Find where the given text appears and provide that cell's center as (X, Y) coordinate. 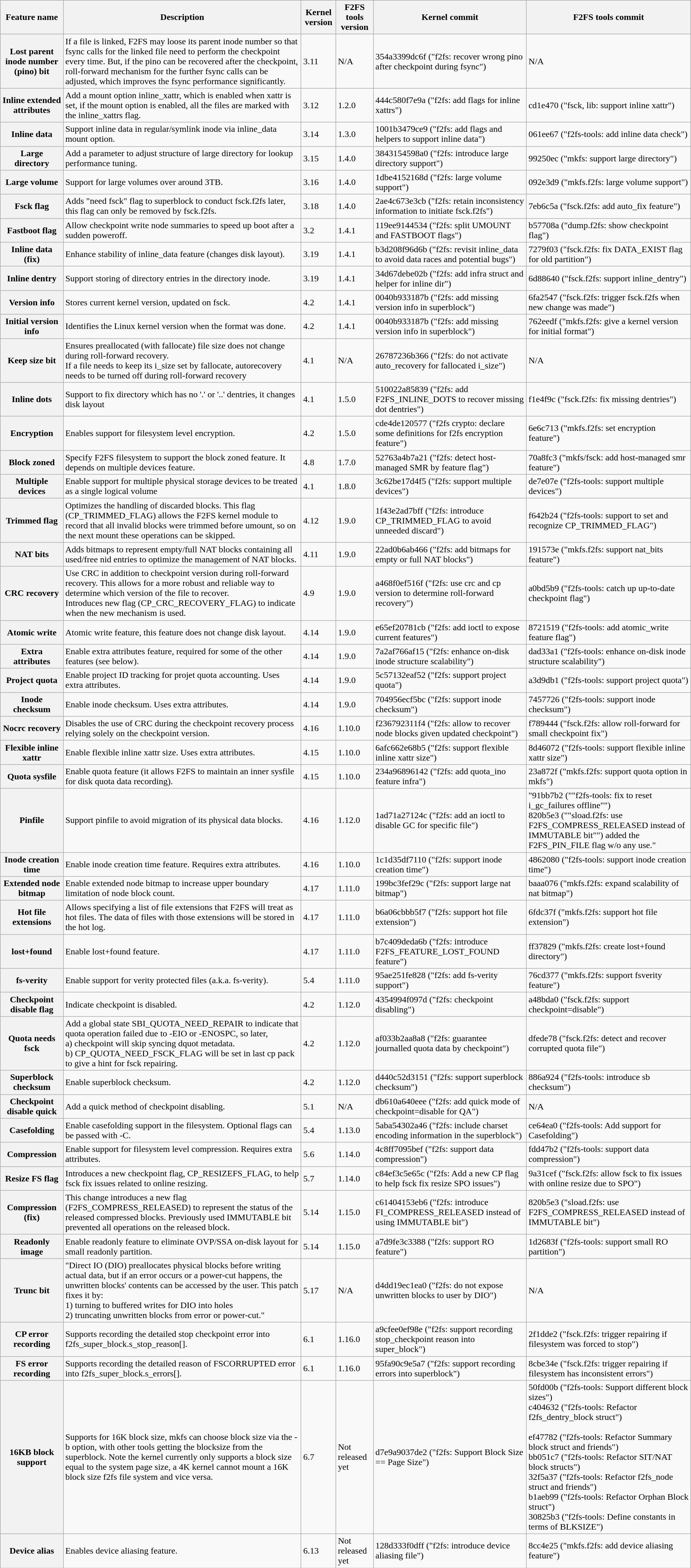
Lost parent inode number (pino) bit (32, 61)
128d333f0dff ("f2fs: introduce device aliasing file") (450, 1551)
Disables the use of CRC during the checkpoint recovery process relying solely on the checkpoint version. (182, 728)
Inline dentry (32, 278)
092e3d9 ("mkfs.f2fs: large volume support") (608, 182)
7279f03 ("fsck.f2fs: fix DATA_EXIST flag for old partition") (608, 254)
119ee9144534 ("f2fs: split UMOUNT and FASTBOOT flags") (450, 230)
Adds bitmaps to represent empty/full NAT blocks containing all used/free nid entries to optimize the management of NAT blocks. (182, 555)
5aba54302a46 ("f2fs: include charset encoding information in the superblock") (450, 1130)
704956ecf5bc ("f2fs: support inode checksum") (450, 704)
ff37829 ("mkfs.f2fs: create lost+found directory") (608, 951)
Compression (32, 1154)
FS error recording (32, 1368)
Checkpoint disable flag (32, 1004)
4.8 (319, 462)
820b5e3 ("sload.f2fs: use F2FS_COMPRESS_RELEASED instead of IMMUTABLE bit") (608, 1212)
fs-verity (32, 981)
Quota sysfile (32, 776)
Inline data (fix) (32, 254)
a48bda0 ("fsck.f2fs: support checkpoint=disable") (608, 1004)
Support storing of directory entries in the directory inode. (182, 278)
99250ec ("mkfs: support large directory") (608, 158)
061ee67 ("f2fs-tools: add inline data check") (608, 134)
b7c409deda6b ("f2fs: introduce F2FS_FEATURE_LOST_FOUND feature") (450, 951)
16KB block support (32, 1457)
Supports recording the detailed stop checkpoint error into f2fs_super_block.s_stop_reason[]. (182, 1339)
Inode creation time (32, 864)
f1e4f9c ("fsck.f2fs: fix missing dentries") (608, 399)
Enable casefolding support in the filesystem. Optional flags can be passed with -C. (182, 1130)
Enable extended node bitmap to increase upper boundary limitation of node block count. (182, 888)
Enable extra attributes feature, required for some of the other features (see below). (182, 656)
22ad0b6ab466 ("f2fs: add bitmaps for empty or full NAT blocks") (450, 555)
baaa076 ("mkfs.f2fs: expand scalability of nat bitmap") (608, 888)
1d2683f ("f2fs-tools: support small RO partition") (608, 1246)
Kernel version (319, 17)
4.11 (319, 555)
1.8.0 (355, 487)
Atomic write feature, this feature does not change disk layout. (182, 632)
Support pinfile to avoid migration of its physical data blocks. (182, 820)
1dbe4152168d ("f2fs: large volume support") (450, 182)
7457726 ("f2fs-tools: support inode checksum") (608, 704)
Block zoned (32, 462)
1001b3479ce9 ("f2fs: add flags and helpers to support inline data") (450, 134)
cde4de120577 ("f2fs crypto: declare some definitions for f2fs encryption feature") (450, 433)
Add a parameter to adjust structure of large directory for lookup performance tuning. (182, 158)
Large directory (32, 158)
199bc3fef29c ("f2fs: support large nat bitmap") (450, 888)
f642b24 ("f2fs-tools: support to set and recognize CP_TRIMMED_FLAG") (608, 521)
Readonly image (32, 1246)
4862080 ("f2fs-tools: support inode creation time") (608, 864)
Enable inode checksum. Uses extra attributes. (182, 704)
1c1d35df7110 ("f2fs: support inode creation time") (450, 864)
6.13 (319, 1551)
Enable flexible inline xattr size. Uses extra attributes. (182, 752)
Support inline data in regular/symlink inode via inline_data mount option. (182, 134)
2f1dde2 ("fsck.f2fs: trigger repairing if filesystem was forced to stop") (608, 1339)
762eedf ("mkfs.f2fs: give a kernel version for initial format") (608, 326)
Initial version info (32, 326)
1.7.0 (355, 462)
6e6c713 ("mkfs.f2fs: set encryption feature") (608, 433)
3.15 (319, 158)
6d88640 ("fsck.f2fs: support inline_dentry") (608, 278)
Fsck flag (32, 206)
3.11 (319, 61)
Compression (fix) (32, 1212)
Enable readonly feature to eliminate OVP/SSA on-disk layout for small readonly partition. (182, 1246)
1.2.0 (355, 105)
Supports recording the detailed reason of FSCORRUPTED error into f2fs_super_block.s_errors[]. (182, 1368)
Add a quick method of checkpoint disabling. (182, 1106)
Keep size bit (32, 360)
Allow checkpoint write node summaries to speed up boot after a sudden poweroff. (182, 230)
6fdc37f ("mkfs.f2fs: support hot file extension") (608, 917)
lost+found (32, 951)
Enable lost+found feature. (182, 951)
a0bd5b9 ("f2fs-tools: catch up up-to-date checkpoint flag") (608, 593)
8d46072 ("f2fs-tools: support flexible inline xattr size") (608, 752)
Enable quota feature (it allows F2FS to maintain an inner sysfile for disk quota data recording). (182, 776)
4c8ff7095bef ("f2fs: support data compression") (450, 1154)
Multiple devices (32, 487)
Project quota (32, 680)
886a924 ("f2fs-tools: introduce sb checksum") (608, 1082)
Inline dots (32, 399)
Atomic write (32, 632)
b3d208f96d6b ("f2fs: revisit inline_data to avoid data races and potential bugs") (450, 254)
23a872f ("mkfs.f2fs: support quota option in mkfs") (608, 776)
7a2af766af15 ("f2fs: enhance on-disk inode structure scalability") (450, 656)
ce64ea0 ("f2fs-tools: Add support for Casefolding") (608, 1130)
Enable superblock checksum. (182, 1082)
6afc662e68b5 ("f2fs: support flexible inline xattr size") (450, 752)
Fastboot flag (32, 230)
6.7 (319, 1457)
a468f0ef516f ("f2fs: use crc and cp version to determine roll-forward recovery") (450, 593)
Support for large volumes over around 3TB. (182, 182)
dad33a1 ("f2fs-tools: enhance on-disk inode structure scalability") (608, 656)
Introduces a new checkpoint flag, CP_RESIZEFS_FLAG, to help fsck fix issues related to online resizing. (182, 1178)
d4dd19ec1ea0 ("f2fs: do not expose unwritten blocks to user by DIO") (450, 1290)
3.12 (319, 105)
Version info (32, 302)
dfede78 ("fsck.f2fs: detect and recover corrupted quota file") (608, 1043)
Feature name (32, 17)
1ad71a27124c ("f2fs: add an ioctl to disable GC for specific file") (450, 820)
4.9 (319, 593)
c61404153eb6 ("f2fs: introduce FI_COMPRESS_RELEASED instead of using IMMUTABLE bit") (450, 1212)
444c580f7e9a ("f2fs: add flags for inline xattrs") (450, 105)
e65ef20781cb ("f2fs: add ioctl to expose current features") (450, 632)
Superblock checksum (32, 1082)
Flexible inline xattr (32, 752)
2ae4c673e3cb ("f2fs: retain inconsistency information to initiate fsck.f2fs") (450, 206)
Trimmed flag (32, 521)
Hot file extensions (32, 917)
Trunc bit (32, 1290)
Encryption (32, 433)
1f43e2ad7bff ("f2fs: introduce CP_TRIMMED_FLAG to avoid unneeded discard") (450, 521)
5c57132eaf52 ("f2fs: support project quota") (450, 680)
Inline extended attributes (32, 105)
Pinfile (32, 820)
Adds "need fsck" flag to superblock to conduct fsck.f2fs later, this flag can only be removed by fsck.f2fs. (182, 206)
6fa2547 ("fsck.f2fs: trigger fsck.f2fs when new change was made") (608, 302)
34d67debe02b ("f2fs: add infra struct and helper for inline dir") (450, 278)
9a31cef ("fsck.f2fs: allow fsck to fix issues with online resize due to SPO") (608, 1178)
Enable support for multiple physical storage devices to be treated as a single logical volume (182, 487)
Indicate checkpoint is disabled. (182, 1004)
5.1 (319, 1106)
F2FS tools version (355, 17)
191573e ("mkfs.f2fs: support nat_bits feature") (608, 555)
Enables device aliasing feature. (182, 1551)
CRC recovery (32, 593)
354a3399dc6f ("f2fs: recover wrong pino after checkpoint during fsync") (450, 61)
b57708a ("dump.f2fs: show checkpoint flag") (608, 230)
26787236b366 ("f2fs: do not activate auto_recovery for fallocated i_size") (450, 360)
Inode checksum (32, 704)
Enable inode creation time feature. Requires extra attributes. (182, 864)
Enhance stability of inline_data feature (changes disk layout). (182, 254)
7eb6c5a ("fsck.f2fs: add auto_fix feature") (608, 206)
fdd47b2 ("f2fs-tools: support data compression") (608, 1154)
Kernel commit (450, 17)
a9cfee0ef98e ("f2fs: support recording stop_checkpoint reason into super_block") (450, 1339)
8cc4e25 ("mkfs.f2fs: add device aliasing feature") (608, 1551)
Device alias (32, 1551)
3.2 (319, 230)
3c62be17d4f5 ("f2fs: support multiple devices") (450, 487)
Identifies the Linux kernel version when the format was done. (182, 326)
b6a06cbbb5f7 ("f2fs: support hot file extension") (450, 917)
4.12 (319, 521)
f236792311f4 ("f2fs: allow to recover node blocks given updated checkpoint") (450, 728)
70a8fc3 ("mkfs/fsck: add host-managed smr feature") (608, 462)
Quota needs fsck (32, 1043)
510022a85839 ("f2fs: add F2FS_INLINE_DOTS to recover missing dot dentries") (450, 399)
Inline data (32, 134)
1.13.0 (355, 1130)
3.14 (319, 134)
Support to fix directory which has no '.' or '..' dentries, it changes disk layout (182, 399)
Casefolding (32, 1130)
f789444 ("fsck.f2fs: allow roll-forward for small checkpoint fix") (608, 728)
5.17 (319, 1290)
Enable project ID tracking for projet quota accounting. Uses extra attributes. (182, 680)
Large volume (32, 182)
3843154598a0 ("f2fs: introduce large directory support") (450, 158)
234a96896142 ("f2fs: add quota_ino feature infra") (450, 776)
Specify F2FS filesystem to support the block zoned feature. It depends on multiple devices feature. (182, 462)
Extra attributes (32, 656)
8721519 ("f2fs-tools: add atomic_write feature flag") (608, 632)
c84ef3c5e65c ("f2fs: Add a new CP flag to help fsck fix resize SPO issues") (450, 1178)
d440c52d3151 ("f2fs: support superblock checksum") (450, 1082)
3.16 (319, 182)
95fa90c9e5a7 ("f2fs: support recording errors into superblock") (450, 1368)
4354994f097d ("f2fs: checkpoint disabling") (450, 1004)
CP error recording (32, 1339)
8cbe34e ("fsck.f2fs: trigger repairing if filesystem has inconsistent errors") (608, 1368)
Resize FS flag (32, 1178)
5.7 (319, 1178)
Extended node bitmap (32, 888)
Stores current kernel version, updated on fsck. (182, 302)
af033b2aa8a8 ("f2fs: guarantee journalled quota data by checkpoint") (450, 1043)
NAT bits (32, 555)
db610a640eee ("f2fs: add quick mode of checkpoint=disable for QA") (450, 1106)
76cd377 ("mkfs.f2fs: support fsverity feature") (608, 981)
52763a4b7a21 ("f2fs: detect host-managed SMR by feature flag") (450, 462)
Enables support for filesystem level encryption. (182, 433)
F2FS tools commit (608, 17)
Enable support for filesystem level compression. Requires extra attributes. (182, 1154)
de7e07e ("f2fs-tools: support multiple devices") (608, 487)
a7d9fe3c3388 ("f2fs: support RO feature") (450, 1246)
Enable support for verity protected files (a.k.a. fs-verity). (182, 981)
a3d9db1 ("f2fs-tools: support project quota") (608, 680)
1.3.0 (355, 134)
d7e9a9037de2 ("f2fs: Support Block Size == Page Size") (450, 1457)
Allows specifying a list of file extensions that F2FS will treat as hot files. The data of files with those extensions will be stored in the hot log. (182, 917)
95ae251fe828 ("f2fs: add fs-verity support") (450, 981)
Description (182, 17)
Nocrc recovery (32, 728)
3.18 (319, 206)
Checkpoint disable quick (32, 1106)
5.6 (319, 1154)
cd1e470 ("fsck, lib: support inline xattr") (608, 105)
